Return [x, y] of the center of cell containing provided text 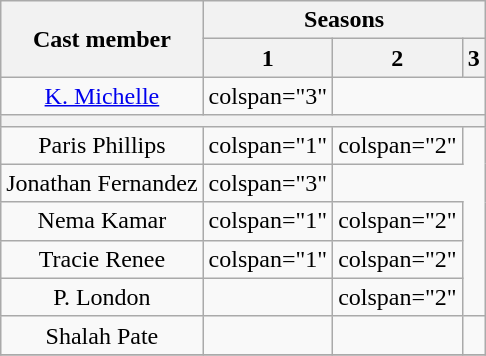
3 [474, 58]
Cast member [102, 39]
1 [268, 58]
Jonathan Fernandez [102, 183]
Seasons [344, 20]
Shalah Pate [102, 335]
2 [398, 58]
Paris Phillips [102, 145]
Nema Kamar [102, 221]
Tracie Renee [102, 259]
K. Michelle [102, 96]
P. London [102, 297]
